Output the (x, y) coordinate of the center of the cell containing the given text.  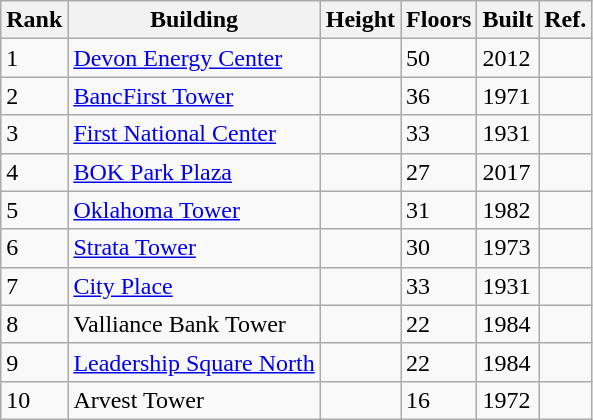
Valliance Bank Tower (194, 324)
1973 (508, 248)
6 (34, 248)
1971 (508, 96)
27 (439, 172)
1982 (508, 210)
2017 (508, 172)
Oklahoma Tower (194, 210)
Built (508, 20)
16 (439, 400)
2 (34, 96)
1972 (508, 400)
7 (34, 286)
1 (34, 58)
Floors (439, 20)
Ref. (566, 20)
31 (439, 210)
Leadership Square North (194, 362)
City Place (194, 286)
4 (34, 172)
Building (194, 20)
First National Center (194, 134)
BOK Park Plaza (194, 172)
2012 (508, 58)
BancFirst Tower (194, 96)
Devon Energy Center (194, 58)
8 (34, 324)
Height (360, 20)
50 (439, 58)
3 (34, 134)
9 (34, 362)
10 (34, 400)
Arvest Tower (194, 400)
Strata Tower (194, 248)
Rank (34, 20)
36 (439, 96)
5 (34, 210)
30 (439, 248)
